Output the (x, y) coordinate of the center of the cell containing the given text.  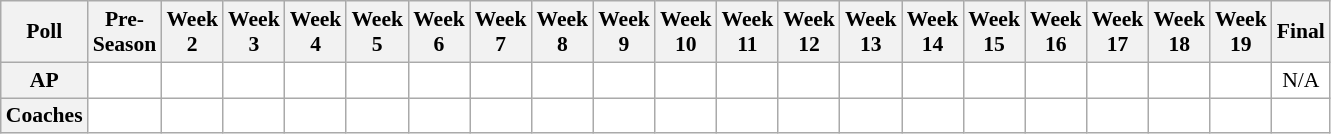
Week3 (254, 32)
Week19 (1241, 32)
Coaches (44, 116)
Week8 (562, 32)
Pre-Season (125, 32)
Week15 (994, 32)
Week4 (316, 32)
Week16 (1056, 32)
N/A (1301, 80)
Poll (44, 32)
Week13 (871, 32)
Final (1301, 32)
Week9 (624, 32)
Week10 (686, 32)
Week2 (192, 32)
Week5 (377, 32)
AP (44, 80)
Week6 (439, 32)
Week11 (748, 32)
Week14 (933, 32)
Week18 (1179, 32)
Week17 (1118, 32)
Week12 (809, 32)
Week7 (501, 32)
